Detect which cell encompasses the target text, then output its (X, Y) center coordinate. 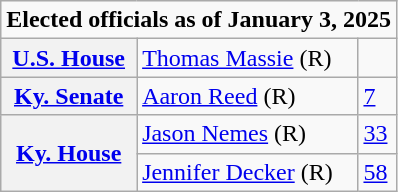
Jason Nemes (R) (248, 134)
U.S. House (69, 58)
7 (378, 96)
Ky. House (69, 153)
Elected officials as of January 3, 2025 (199, 20)
58 (378, 172)
Aaron Reed (R) (248, 96)
Ky. Senate (69, 96)
33 (378, 134)
Jennifer Decker (R) (248, 172)
Thomas Massie (R) (248, 58)
